Output the (X, Y) coordinate of the center of the cell containing the given text.  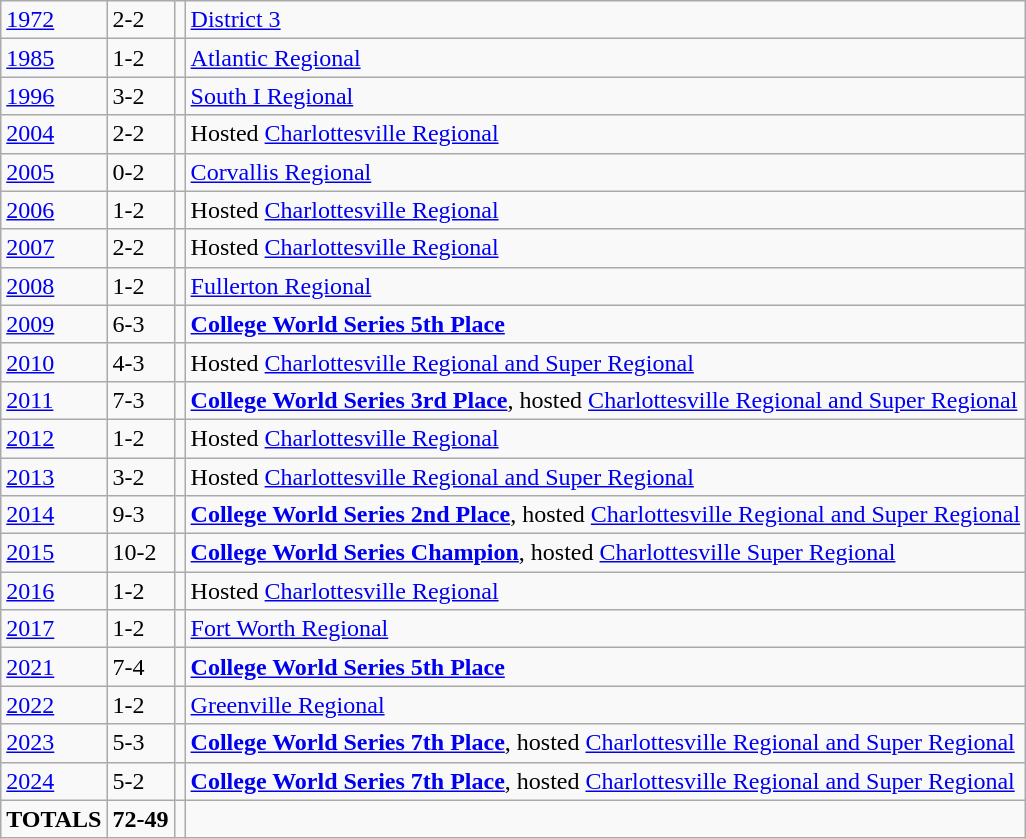
10-2 (140, 553)
Fort Worth Regional (606, 629)
72-49 (140, 819)
4-3 (140, 362)
2023 (54, 743)
College World Series 3rd Place, hosted Charlottesville Regional and Super Regional (606, 400)
7-3 (140, 400)
2013 (54, 477)
2006 (54, 210)
2004 (54, 134)
2009 (54, 324)
0-2 (140, 172)
9-3 (140, 515)
2008 (54, 286)
Atlantic Regional (606, 58)
2015 (54, 553)
TOTALS (54, 819)
College World Series 2nd Place, hosted Charlottesville Regional and Super Regional (606, 515)
College World Series Champion, hosted Charlottesville Super Regional (606, 553)
2017 (54, 629)
2024 (54, 781)
1985 (54, 58)
District 3 (606, 20)
2021 (54, 667)
1996 (54, 96)
2014 (54, 515)
Greenville Regional (606, 705)
7-4 (140, 667)
5-2 (140, 781)
2010 (54, 362)
2007 (54, 248)
Corvallis Regional (606, 172)
Fullerton Regional (606, 286)
2005 (54, 172)
2016 (54, 591)
2022 (54, 705)
6-3 (140, 324)
5-3 (140, 743)
South I Regional (606, 96)
1972 (54, 20)
2011 (54, 400)
2012 (54, 438)
